Return (x, y) of the center of cell containing provided text 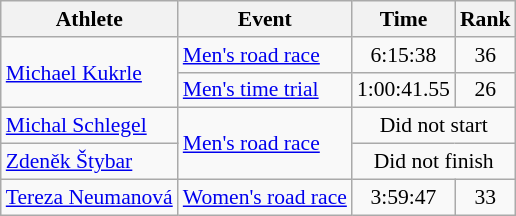
6:15:38 (404, 55)
26 (486, 90)
36 (486, 55)
1:00:41.55 (404, 90)
Event (265, 19)
Athlete (90, 19)
Michael Kukrle (90, 72)
Zdeněk Štybar (90, 162)
Did not start (434, 126)
Michal Schlegel (90, 126)
Rank (486, 19)
Men's time trial (265, 90)
Time (404, 19)
Did not finish (434, 162)
Tereza Neumanová (90, 197)
3:59:47 (404, 197)
33 (486, 197)
Women's road race (265, 197)
